Scan for the cell matching the given text and deliver its (x, y) coordinate at center. 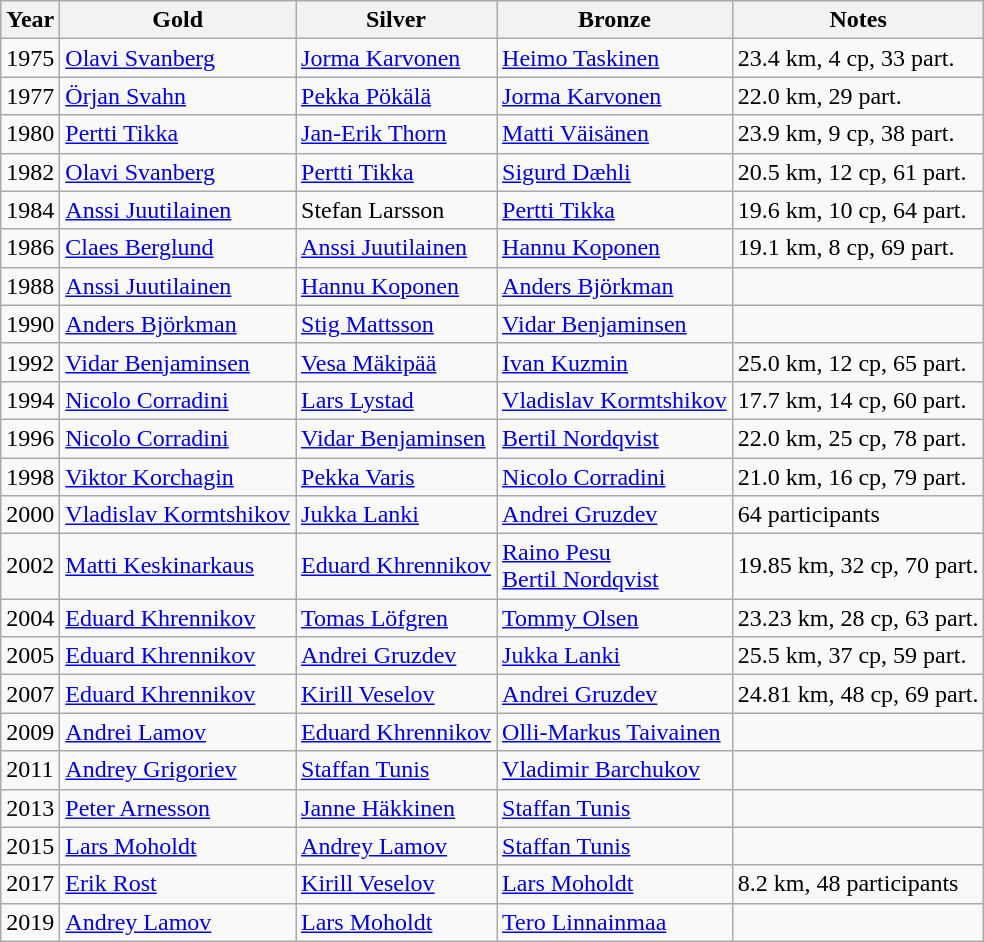
Sigurd Dæhli (615, 172)
Lars Lystad (396, 400)
22.0 km, 29 part. (858, 96)
Viktor Korchagin (178, 477)
Pekka Pökälä (396, 96)
Pekka Varis (396, 477)
1988 (30, 286)
2011 (30, 770)
Andrey Grigoriev (178, 770)
Notes (858, 20)
Matti Väisänen (615, 134)
19.1 km, 8 cp, 69 part. (858, 248)
20.5 km, 12 cp, 61 part. (858, 172)
Heimo Taskinen (615, 58)
23.23 km, 28 cp, 63 part. (858, 618)
17.7 km, 14 cp, 60 part. (858, 400)
24.81 km, 48 cp, 69 part. (858, 694)
Olli-Markus Taivainen (615, 732)
Bronze (615, 20)
2013 (30, 808)
Jan-Erik Thorn (396, 134)
1984 (30, 210)
Tommy Olsen (615, 618)
Peter Arnesson (178, 808)
2019 (30, 922)
Tero Linnainmaa (615, 922)
19.85 km, 32 cp, 70 part. (858, 566)
1990 (30, 324)
Vladimir Barchukov (615, 770)
Year (30, 20)
25.0 km, 12 cp, 65 part. (858, 362)
Gold (178, 20)
1986 (30, 248)
23.9 km, 9 cp, 38 part. (858, 134)
8.2 km, 48 participants (858, 884)
Ivan Kuzmin (615, 362)
Matti Keskinarkaus (178, 566)
64 participants (858, 515)
Claes Berglund (178, 248)
Raino Pesu Bertil Nordqvist (615, 566)
Silver (396, 20)
2005 (30, 656)
1996 (30, 438)
Stig Mattsson (396, 324)
Janne Häkkinen (396, 808)
23.4 km, 4 cp, 33 part. (858, 58)
2002 (30, 566)
22.0 km, 25 cp, 78 part. (858, 438)
1992 (30, 362)
25.5 km, 37 cp, 59 part. (858, 656)
1977 (30, 96)
21.0 km, 16 cp, 79 part. (858, 477)
Tomas Löfgren (396, 618)
2017 (30, 884)
1980 (30, 134)
Stefan Larsson (396, 210)
1982 (30, 172)
Andrei Lamov (178, 732)
Erik Rost (178, 884)
Vesa Mäkipää (396, 362)
1998 (30, 477)
2009 (30, 732)
Bertil Nordqvist (615, 438)
Örjan Svahn (178, 96)
1975 (30, 58)
2004 (30, 618)
2000 (30, 515)
19.6 km, 10 cp, 64 part. (858, 210)
2007 (30, 694)
1994 (30, 400)
2015 (30, 846)
